Scan for the cell matching the given text and deliver its [X, Y] coordinate at center. 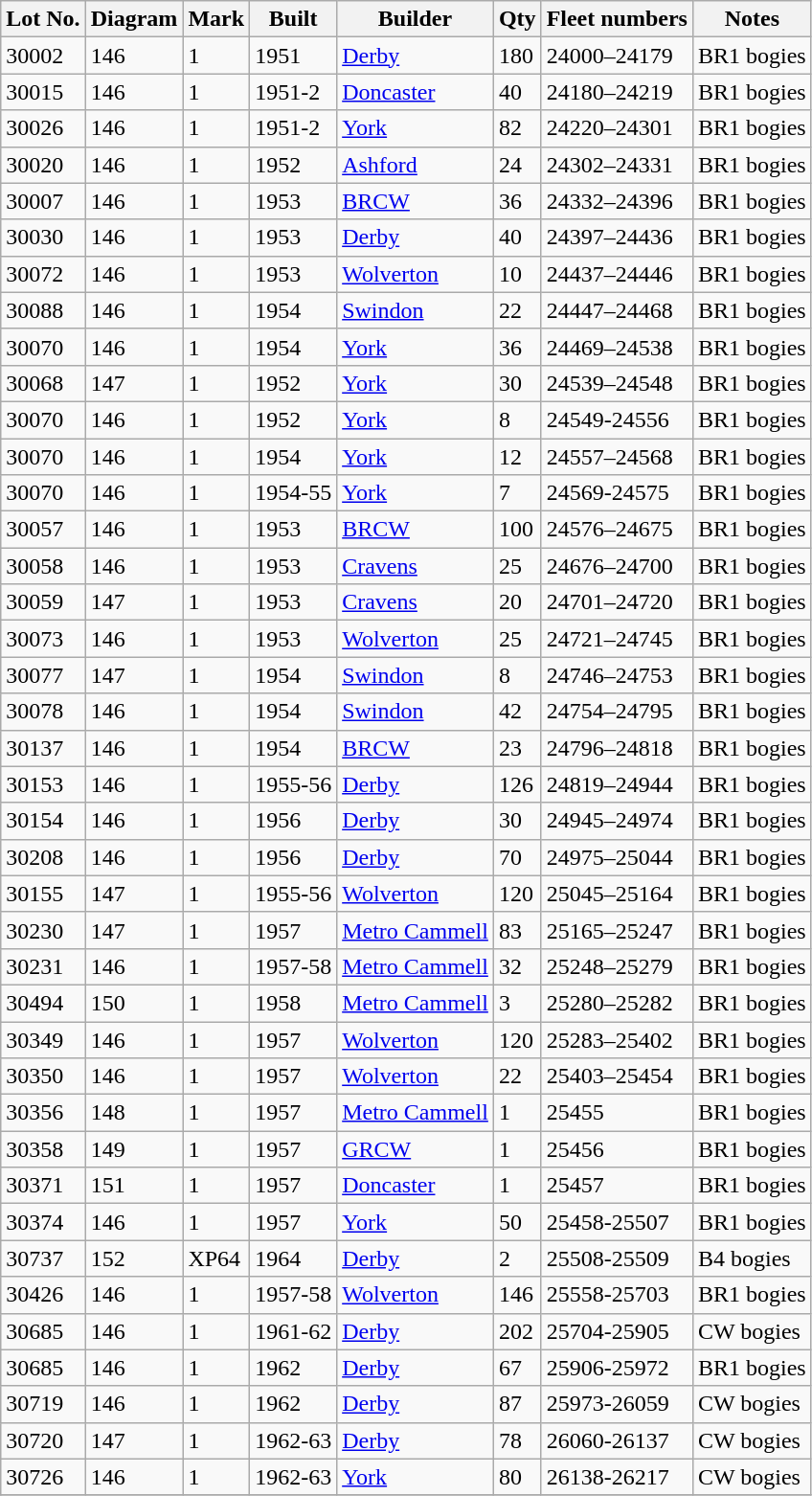
30007 [43, 201]
30154 [43, 821]
30350 [43, 1077]
67 [517, 1368]
Mark [216, 19]
30015 [43, 92]
32 [517, 966]
30059 [43, 602]
10 [517, 274]
26138-26217 [617, 1477]
1964 [293, 1258]
Built [293, 19]
1951 [293, 56]
30371 [43, 1186]
30002 [43, 56]
24569-24575 [617, 493]
25704-25905 [617, 1331]
Qty [517, 19]
24220–24301 [617, 128]
87 [517, 1404]
7 [517, 493]
24469–24538 [617, 347]
30020 [43, 165]
30737 [43, 1258]
25280–25282 [617, 1003]
1961-62 [293, 1331]
30231 [43, 966]
126 [517, 784]
148 [134, 1113]
30153 [43, 784]
2 [517, 1258]
24437–24446 [617, 274]
24539–24548 [617, 383]
30208 [43, 857]
30057 [43, 530]
24180–24219 [617, 92]
30230 [43, 930]
25283–25402 [617, 1039]
30088 [43, 310]
78 [517, 1440]
24447–24468 [617, 310]
30374 [43, 1222]
26060-26137 [617, 1440]
30078 [43, 712]
24557–24568 [617, 457]
24576–24675 [617, 530]
Builder [416, 19]
25973-26059 [617, 1404]
30358 [43, 1149]
30030 [43, 238]
25906-25972 [617, 1368]
30137 [43, 748]
24819–24944 [617, 784]
80 [517, 1477]
24721–24745 [617, 639]
24754–24795 [617, 712]
100 [517, 530]
30726 [43, 1477]
Ashford [416, 165]
25456 [617, 1149]
30349 [43, 1039]
24302–24331 [617, 165]
24701–24720 [617, 602]
23 [517, 748]
24945–24974 [617, 821]
24000–24179 [617, 56]
24975–25044 [617, 857]
82 [517, 128]
24746–24753 [617, 675]
50 [517, 1222]
70 [517, 857]
25508-25509 [617, 1258]
25165–25247 [617, 930]
30155 [43, 894]
152 [134, 1258]
150 [134, 1003]
30426 [43, 1295]
30719 [43, 1404]
24676–24700 [617, 566]
30058 [43, 566]
Lot No. [43, 19]
Fleet numbers [617, 19]
30026 [43, 128]
149 [134, 1149]
202 [517, 1331]
30068 [43, 383]
1958 [293, 1003]
25457 [617, 1186]
83 [517, 930]
25403–25454 [617, 1077]
24 [517, 165]
1954-55 [293, 493]
30494 [43, 1003]
30720 [43, 1440]
24397–24436 [617, 238]
30356 [43, 1113]
B4 bogies [752, 1258]
GRCW [416, 1149]
30072 [43, 274]
Diagram [134, 19]
24549-24556 [617, 419]
30077 [43, 675]
20 [517, 602]
25045–25164 [617, 894]
25558-25703 [617, 1295]
151 [134, 1186]
24796–24818 [617, 748]
42 [517, 712]
25248–25279 [617, 966]
25455 [617, 1113]
25458-25507 [617, 1222]
XP64 [216, 1258]
3 [517, 1003]
24332–24396 [617, 201]
12 [517, 457]
180 [517, 56]
30073 [43, 639]
Notes [752, 19]
